Find where the given text appears and provide that cell's center as (X, Y) coordinate. 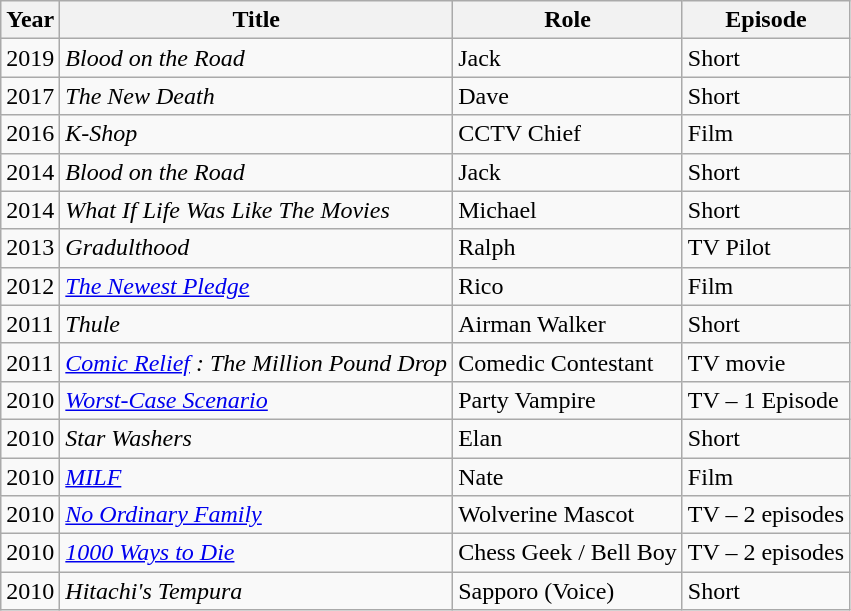
What If Life Was Like The Movies (256, 210)
Role (568, 20)
Michael (568, 210)
Chess Geek / Bell Boy (568, 553)
The New Death (256, 96)
2019 (30, 58)
Rico (568, 286)
Gradulthood (256, 248)
Wolverine Mascot (568, 515)
Elan (568, 438)
Title (256, 20)
CCTV Chief (568, 134)
Year (30, 20)
Comedic Contestant (568, 362)
Airman Walker (568, 324)
Party Vampire (568, 400)
Star Washers (256, 438)
Comic Relief : The Million Pound Drop (256, 362)
No Ordinary Family (256, 515)
The Newest Pledge (256, 286)
Thule (256, 324)
Ralph (568, 248)
TV Pilot (766, 248)
TV – 1 Episode (766, 400)
2017 (30, 96)
2012 (30, 286)
Dave (568, 96)
Nate (568, 477)
TV movie (766, 362)
Episode (766, 20)
Sapporo (Voice) (568, 591)
1000 Ways to Die (256, 553)
2013 (30, 248)
Hitachi's Tempura (256, 591)
K-Shop (256, 134)
2016 (30, 134)
MILF (256, 477)
Worst-Case Scenario (256, 400)
